From the cell containing the given text, extract its center point as (x, y) coordinate. 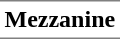
Mezzanine (60, 20)
